Search for the cell housing the specified text and yield its (X, Y) center coordinate. 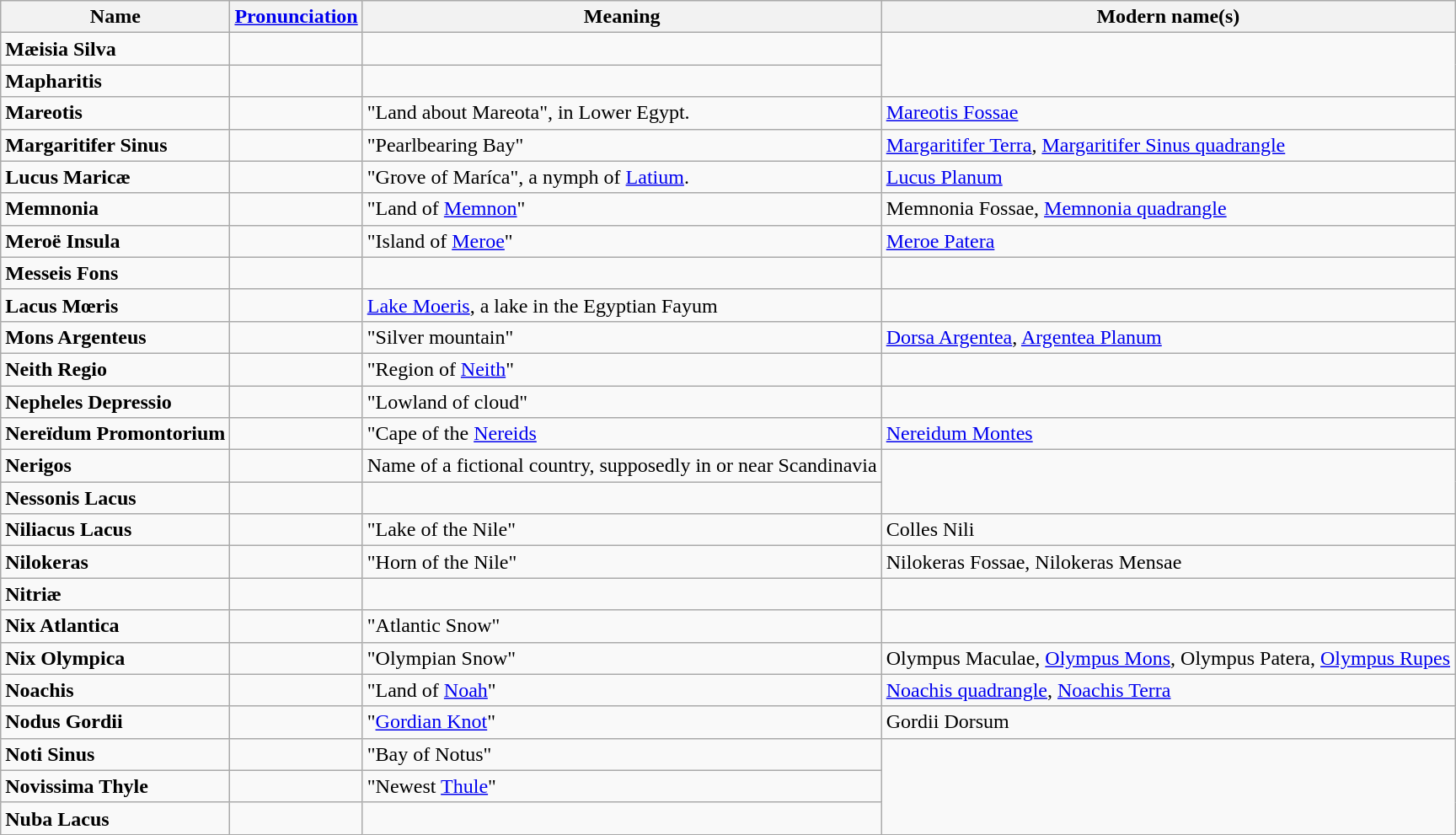
"Land of Memnon" (622, 209)
Meaning (622, 17)
Neith Regio (115, 369)
Mareotis (115, 113)
Memnonia (115, 209)
"Atlantic Snow" (622, 626)
Nuba Lacus (115, 818)
Mareotis Fossae (1168, 113)
"Bay of Notus" (622, 754)
Memnonia Fossae, Memnonia quadrangle (1168, 209)
Modern name(s) (1168, 17)
Nilokeras Fossae, Nilokeras Mensae (1168, 562)
"Horn of the Nile" (622, 562)
Nerigos (115, 466)
Lucus Maricæ (115, 177)
"Region of Neith" (622, 369)
Name (115, 17)
"Gordian Knot" (622, 722)
Pronunciation (297, 17)
"Island of Meroe" (622, 241)
Name of a fictional country, supposedly in or near Scandinavia (622, 466)
"Land of Noah" (622, 690)
Novissima Thyle (115, 786)
Nix Atlantica (115, 626)
Nereïdum Promontorium (115, 434)
"Lake of the Nile" (622, 530)
Mons Argenteus (115, 337)
"Cape of the Nereids (622, 434)
Nepheles Depressio (115, 402)
Meroë Insula (115, 241)
Meroe Patera (1168, 241)
Lacus Mœris (115, 305)
Mæisia Silva (115, 49)
Nereidum Montes (1168, 434)
Messeis Fons (115, 273)
Noachis (115, 690)
"Grove of Maríca", a nymph of Latium. (622, 177)
"Silver mountain" (622, 337)
Nodus Gordii (115, 722)
Nitriæ (115, 594)
Lucus Planum (1168, 177)
Lake Moeris, a lake in the Egyptian Fayum (622, 305)
Margaritifer Sinus (115, 145)
"Land about Mareota", in Lower Egypt. (622, 113)
Nilokeras (115, 562)
Nessonis Lacus (115, 498)
Gordii Dorsum (1168, 722)
"Newest Thule" (622, 786)
Noti Sinus (115, 754)
Niliacus Lacus (115, 530)
Noachis quadrangle, Noachis Terra (1168, 690)
Dorsa Argentea, Argentea Planum (1168, 337)
Nix Olympica (115, 658)
"Pearlbearing Bay" (622, 145)
"Lowland of cloud" (622, 402)
Mapharitis (115, 81)
Colles Nili (1168, 530)
"Olympian Snow" (622, 658)
Olympus Maculae, Olympus Mons, Olympus Patera, Olympus Rupes (1168, 658)
Margaritifer Terra, Margaritifer Sinus quadrangle (1168, 145)
